Detect which cell encompasses the target text, then output its [x, y] center coordinate. 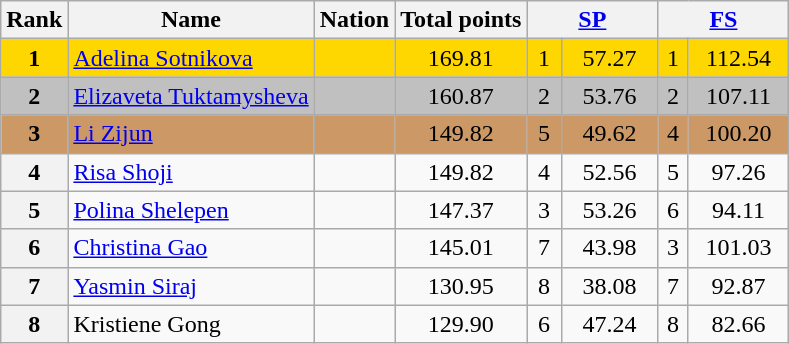
43.98 [610, 248]
Kristiene Gong [191, 324]
97.26 [738, 172]
Polina Shelepen [191, 210]
147.37 [461, 210]
53.76 [610, 96]
52.56 [610, 172]
Li Zijun [191, 134]
130.95 [461, 286]
57.27 [610, 58]
Elizaveta Tuktamysheva [191, 96]
38.08 [610, 286]
107.11 [738, 96]
100.20 [738, 134]
FS [724, 20]
92.87 [738, 286]
Name [191, 20]
82.66 [738, 324]
Risa Shoji [191, 172]
Rank [34, 20]
Nation [354, 20]
112.54 [738, 58]
Total points [461, 20]
145.01 [461, 248]
Yasmin Siraj [191, 286]
169.81 [461, 58]
129.90 [461, 324]
49.62 [610, 134]
Adelina Sotnikova [191, 58]
160.87 [461, 96]
94.11 [738, 210]
SP [592, 20]
101.03 [738, 248]
53.26 [610, 210]
Christina Gao [191, 248]
47.24 [610, 324]
